Scan for the cell matching the given text and deliver its (x, y) coordinate at center. 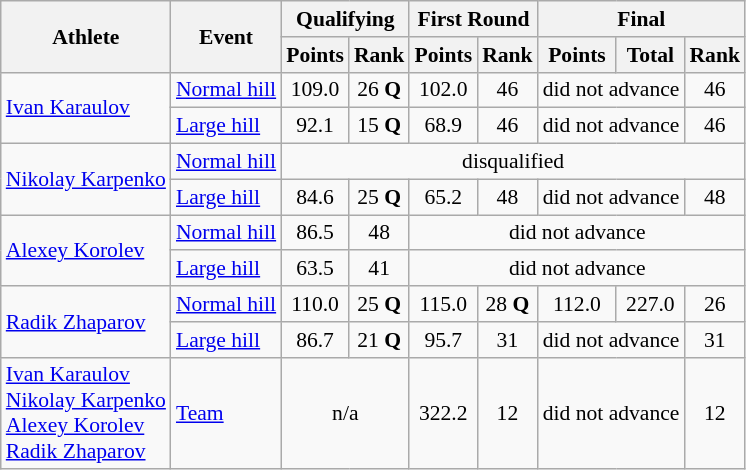
Athlete (86, 36)
Radik Zhaparov (86, 322)
86.7 (315, 340)
109.0 (315, 90)
Final (642, 19)
95.7 (443, 340)
Event (226, 36)
84.6 (315, 197)
41 (380, 269)
110.0 (315, 304)
28 Q (508, 304)
86.5 (315, 233)
21 Q (380, 340)
68.9 (443, 126)
Total (650, 55)
Ivan KaraulovNikolay KarpenkoAlexey KorolevRadik Zhaparov (86, 413)
26 Q (380, 90)
Nikolay Karpenko (86, 180)
Team (226, 413)
102.0 (443, 90)
26 (714, 304)
322.2 (443, 413)
Ivan Karaulov (86, 108)
n/a (345, 413)
227.0 (650, 304)
112.0 (578, 304)
Qualifying (345, 19)
disqualified (513, 162)
92.1 (315, 126)
Alexey Korolev (86, 250)
65.2 (443, 197)
63.5 (315, 269)
First Round (473, 19)
15 Q (380, 126)
115.0 (443, 304)
